Detect which cell encompasses the target text, then output its (X, Y) center coordinate. 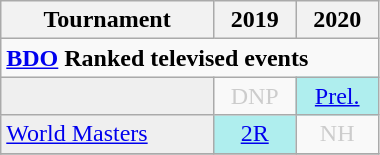
2R (254, 134)
Tournament (108, 20)
2019 (254, 20)
2020 (337, 20)
NH (337, 134)
World Masters (108, 134)
BDO Ranked televised events (190, 58)
DNP (254, 96)
Prel. (337, 96)
